Return [X, Y] of the center of cell containing provided text 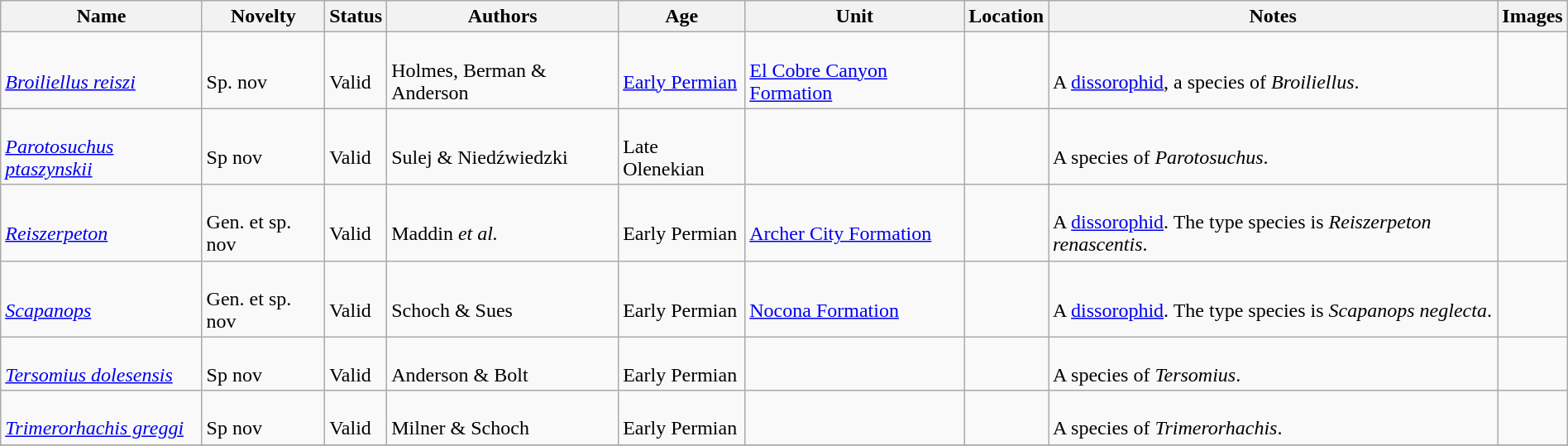
Milner & Schoch [503, 417]
A species of Parotosuchus. [1274, 146]
A dissorophid. The type species is Scapanops neglecta. [1274, 299]
Holmes, Berman & Anderson [503, 70]
Sulej & Niedźwiedzki [503, 146]
Authors [503, 17]
Status [356, 17]
Tersomius dolesensis [101, 364]
Sp. nov [263, 70]
Reiszerpeton [101, 223]
Schoch & Sues [503, 299]
A dissorophid. The type species is Reiszerpeton renascentis. [1274, 223]
Notes [1274, 17]
Unit [855, 17]
A species of Tersomius. [1274, 364]
Parotosuchus ptaszynskii [101, 146]
Name [101, 17]
Scapanops [101, 299]
Anderson & Bolt [503, 364]
A species of Trimerorhachis. [1274, 417]
El Cobre Canyon Formation [855, 70]
Nocona Formation [855, 299]
Location [1006, 17]
Archer City Formation [855, 223]
Age [681, 17]
A dissorophid, a species of Broiliellus. [1274, 70]
Trimerorhachis greggi [101, 417]
Broiliellus reiszi [101, 70]
Late Olenekian [681, 146]
Novelty [263, 17]
Maddin et al. [503, 223]
Images [1532, 17]
